Determine the (X, Y) coordinate at the center of the cell enclosing the given text.  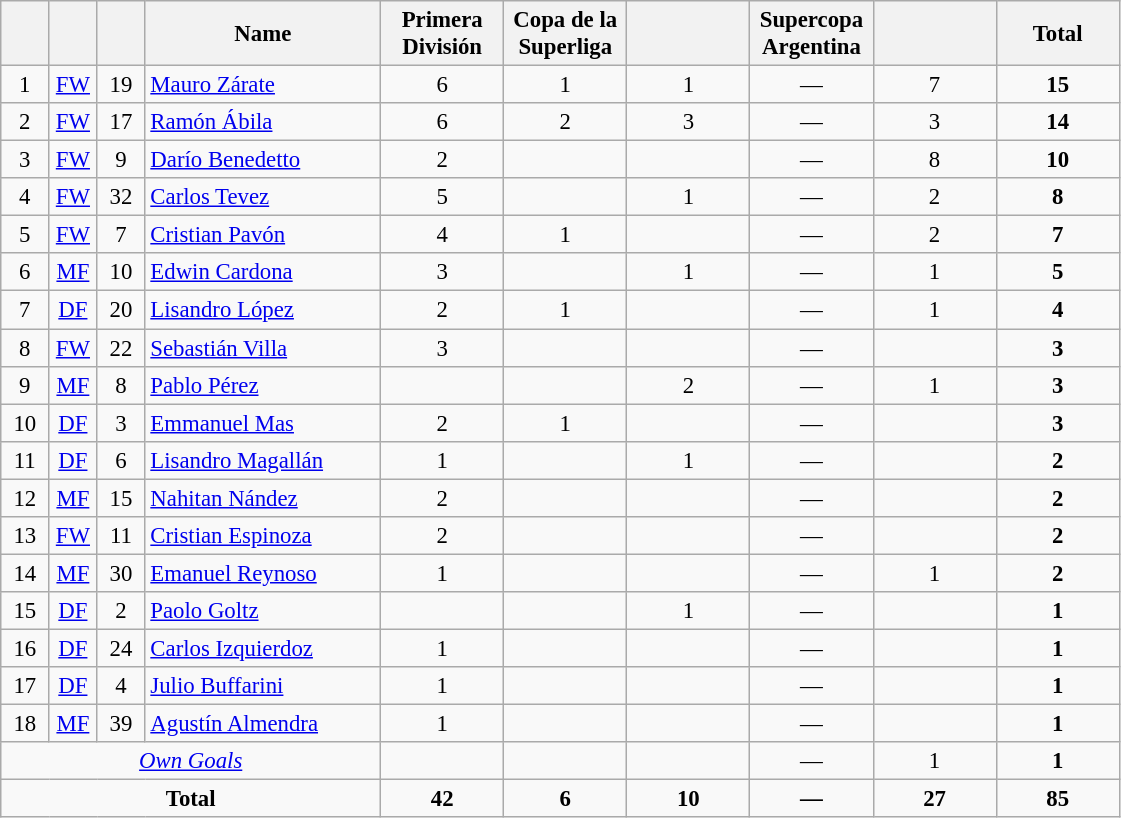
18 (25, 724)
42 (442, 799)
Paolo Goltz (263, 611)
Carlos Izquierdoz (263, 648)
30 (121, 573)
19 (121, 85)
Agustín Almendra (263, 724)
39 (121, 724)
Pablo Pérez (263, 385)
Sebastián Villa (263, 348)
Emanuel Reynoso (263, 573)
16 (25, 648)
Mauro Zárate (263, 85)
13 (25, 536)
Supercopa Argentina (812, 34)
Cristian Pavón (263, 235)
27 (934, 799)
Darío Benedetto (263, 160)
Carlos Tevez (263, 197)
32 (121, 197)
Lisandro López (263, 310)
Name (263, 34)
Nahitan Nández (263, 498)
85 (1058, 799)
22 (121, 348)
Ramón Ábila (263, 122)
Lisandro Magallán (263, 460)
Emmanuel Mas (263, 423)
Edwin Cardona (263, 273)
Julio Buffarini (263, 686)
Own Goals (191, 761)
Primera División (442, 34)
Cristian Espinoza (263, 536)
12 (25, 498)
24 (121, 648)
Copa de la Superliga (566, 34)
20 (121, 310)
